Identify which cell holds the provided text, then report its (X, Y) central coordinate. 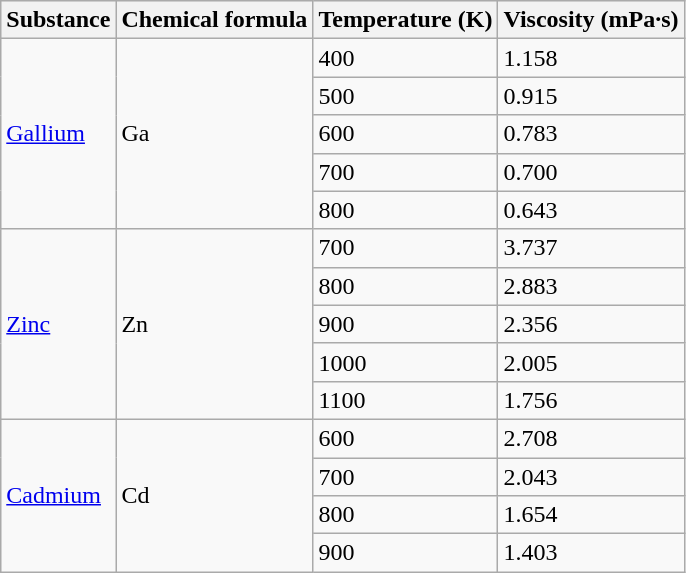
0.700 (591, 172)
2.356 (591, 324)
Substance (58, 20)
Temperature (K) (406, 20)
Viscosity (mPa·s) (591, 20)
0.783 (591, 134)
1.158 (591, 58)
0.643 (591, 210)
2.043 (591, 477)
2.883 (591, 286)
Gallium (58, 134)
500 (406, 96)
1.403 (591, 553)
Ga (214, 134)
Zinc (58, 324)
Cd (214, 495)
Cadmium (58, 495)
400 (406, 58)
Chemical formula (214, 20)
1.654 (591, 515)
2.005 (591, 362)
0.915 (591, 96)
1000 (406, 362)
Zn (214, 324)
1.756 (591, 400)
3.737 (591, 248)
1100 (406, 400)
2.708 (591, 438)
